Return (X, Y) of the center of cell containing provided text 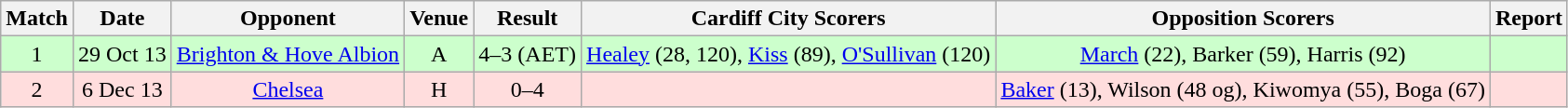
Venue (439, 19)
Opposition Scorers (1243, 19)
Opponent (288, 19)
Healey (28, 120), Kiss (89), O'Sullivan (120) (789, 54)
Result (528, 19)
Cardiff City Scorers (789, 19)
A (439, 54)
Baker (13), Wilson (48 og), Kiwomya (55), Boga (67) (1243, 89)
2 (37, 89)
29 Oct 13 (122, 54)
6 Dec 13 (122, 89)
Chelsea (288, 89)
Date (122, 19)
Brighton & Hove Albion (288, 54)
Match (37, 19)
Report (1528, 19)
H (439, 89)
4–3 (AET) (528, 54)
March (22), Barker (59), Harris (92) (1243, 54)
1 (37, 54)
0–4 (528, 89)
